Detect which cell encompasses the target text, then output its [x, y] center coordinate. 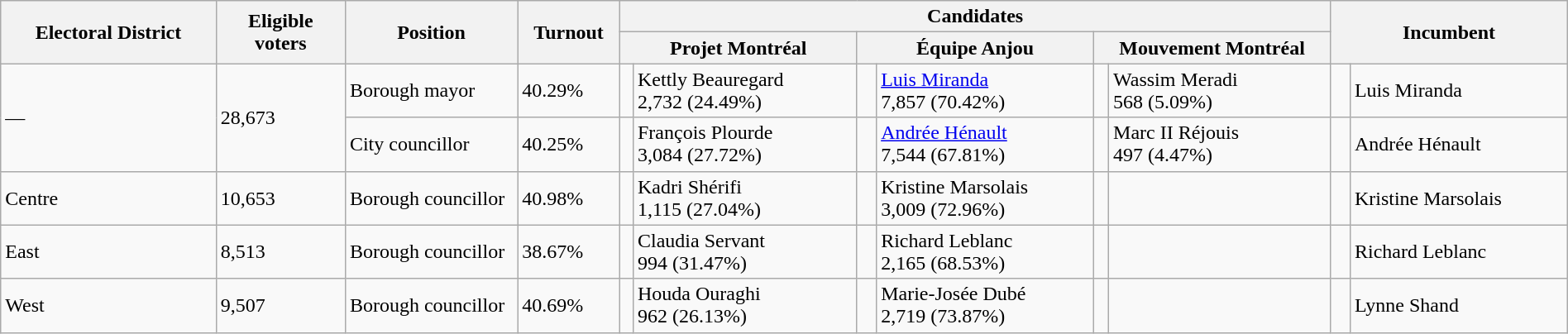
Kadri Shérifi 1,115 (27.04%) [744, 198]
Lynne Shand [1459, 306]
Marie-Josée Dubé 2,719 (73.87%) [986, 306]
Borough mayor [431, 91]
40.69% [569, 306]
Luis Miranda 7,857 (70.42%) [986, 91]
Andrée Hénault [1459, 144]
Luis Miranda [1459, 91]
— [108, 117]
Richard Leblanc 2,165 (68.53%) [986, 251]
Centre [108, 198]
Incumbent [1449, 32]
8,513 [280, 251]
Turnout [569, 32]
City councillor [431, 144]
Projet Montréal [739, 48]
Wassim Meradi 568 (5.09%) [1220, 91]
Richard Leblanc [1459, 251]
Marc II Réjouis 497 (4.47%) [1220, 144]
Candidates [976, 17]
Kettly Beauregard 2,732 (24.49%) [744, 91]
40.29% [569, 91]
40.98% [569, 198]
Claudia Servant 994 (31.47%) [744, 251]
Position [431, 32]
28,673 [280, 117]
Kristine Marsolais 3,009 (72.96%) [986, 198]
9,507 [280, 306]
Kristine Marsolais [1459, 198]
Eligible voters [280, 32]
40.25% [569, 144]
François Plourde 3,084 (27.72%) [744, 144]
Houda Ouraghi 962 (26.13%) [744, 306]
Équipe Anjou [975, 48]
West [108, 306]
Andrée Hénault 7,544 (67.81%) [986, 144]
Electoral District [108, 32]
East [108, 251]
38.67% [569, 251]
10,653 [280, 198]
Mouvement Montréal [1212, 48]
